Return the [X, Y] coordinate for the center point of the cell that contains the specified text.  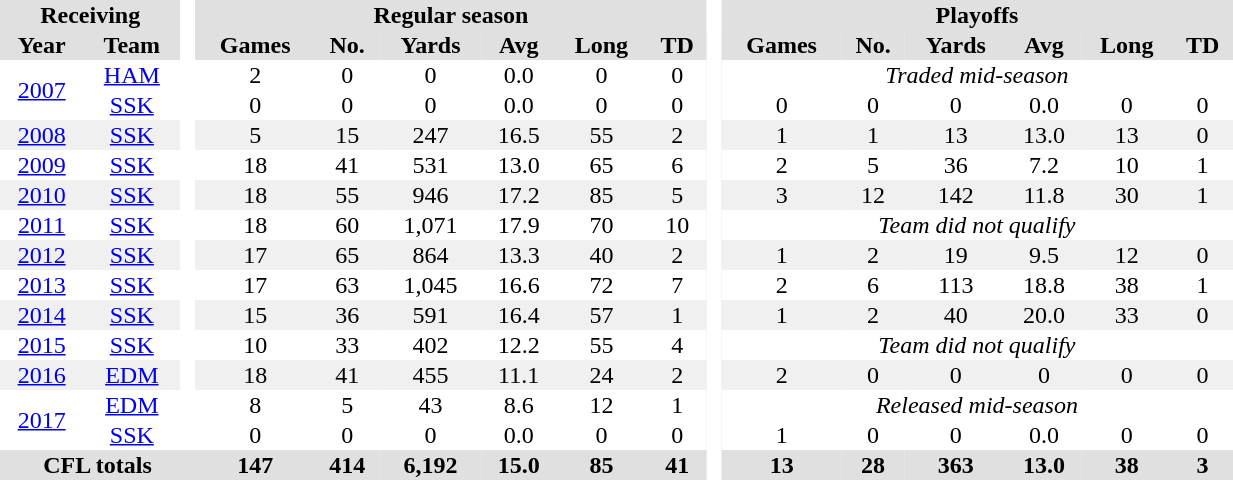
16.5 [518, 135]
142 [956, 195]
4 [676, 345]
1,071 [430, 225]
16.6 [518, 285]
60 [347, 225]
11.1 [518, 375]
1,045 [430, 285]
57 [601, 315]
63 [347, 285]
Traded mid-season [978, 75]
Released mid-season [978, 405]
7 [676, 285]
19 [956, 255]
18.8 [1044, 285]
946 [430, 195]
72 [601, 285]
2014 [42, 315]
864 [430, 255]
CFL totals [98, 465]
43 [430, 405]
7.2 [1044, 165]
30 [1127, 195]
147 [255, 465]
17.2 [518, 195]
2011 [42, 225]
2017 [42, 420]
2008 [42, 135]
Regular season [451, 15]
113 [956, 285]
8.6 [518, 405]
Receiving [90, 15]
247 [430, 135]
15.0 [518, 465]
2016 [42, 375]
2015 [42, 345]
9.5 [1044, 255]
20.0 [1044, 315]
13.3 [518, 255]
414 [347, 465]
2013 [42, 285]
Year [42, 45]
Playoffs [978, 15]
2012 [42, 255]
363 [956, 465]
8 [255, 405]
11.8 [1044, 195]
70 [601, 225]
591 [430, 315]
2010 [42, 195]
455 [430, 375]
24 [601, 375]
531 [430, 165]
402 [430, 345]
12.2 [518, 345]
16.4 [518, 315]
Team [132, 45]
HAM [132, 75]
17.9 [518, 225]
2009 [42, 165]
6,192 [430, 465]
2007 [42, 90]
28 [874, 465]
